Search for the cell housing the specified text and yield its (x, y) center coordinate. 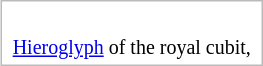
Hieroglyph of the royal cubit, (132, 34)
